For the text-containing cell, return its midpoint in [X, Y] coordinate format. 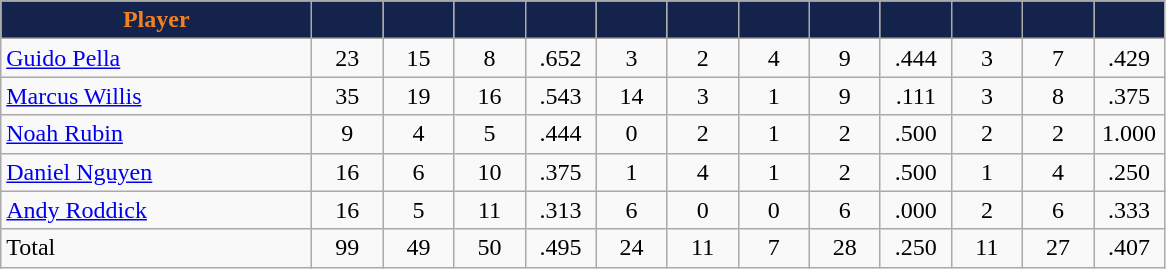
.543 [560, 96]
49 [418, 248]
.429 [1130, 58]
.495 [560, 248]
Guido Pella [156, 58]
Andy Roddick [156, 210]
Total [156, 248]
19 [418, 96]
.313 [560, 210]
Marcus Willis [156, 96]
28 [844, 248]
14 [632, 96]
24 [632, 248]
Player [156, 20]
27 [1058, 248]
50 [490, 248]
35 [348, 96]
.333 [1130, 210]
99 [348, 248]
1.000 [1130, 134]
Daniel Nguyen [156, 172]
Noah Rubin [156, 134]
.000 [916, 210]
23 [348, 58]
.111 [916, 96]
.407 [1130, 248]
.652 [560, 58]
10 [490, 172]
15 [418, 58]
